Locate the cell with the specified text and output its (X, Y) center coordinate. 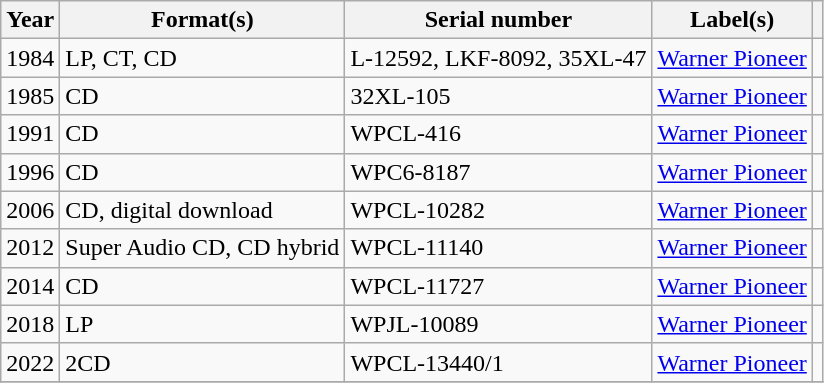
Year (30, 20)
LP, CT, CD (202, 58)
WPC6-8187 (498, 172)
LP (202, 324)
Serial number (498, 20)
32XL-105 (498, 96)
2012 (30, 248)
1991 (30, 134)
1996 (30, 172)
2022 (30, 362)
1984 (30, 58)
2006 (30, 210)
WPCL-13440/1 (498, 362)
WPCL-11727 (498, 286)
2014 (30, 286)
1985 (30, 96)
WPJL-10089 (498, 324)
WPCL-416 (498, 134)
2CD (202, 362)
L-12592, LKF-8092, 35XL-47 (498, 58)
Label(s) (732, 20)
CD, digital download (202, 210)
WPCL-11140 (498, 248)
2018 (30, 324)
WPCL-10282 (498, 210)
Format(s) (202, 20)
Super Audio CD, CD hybrid (202, 248)
